Identify which cell holds the provided text, then report its [X, Y] central coordinate. 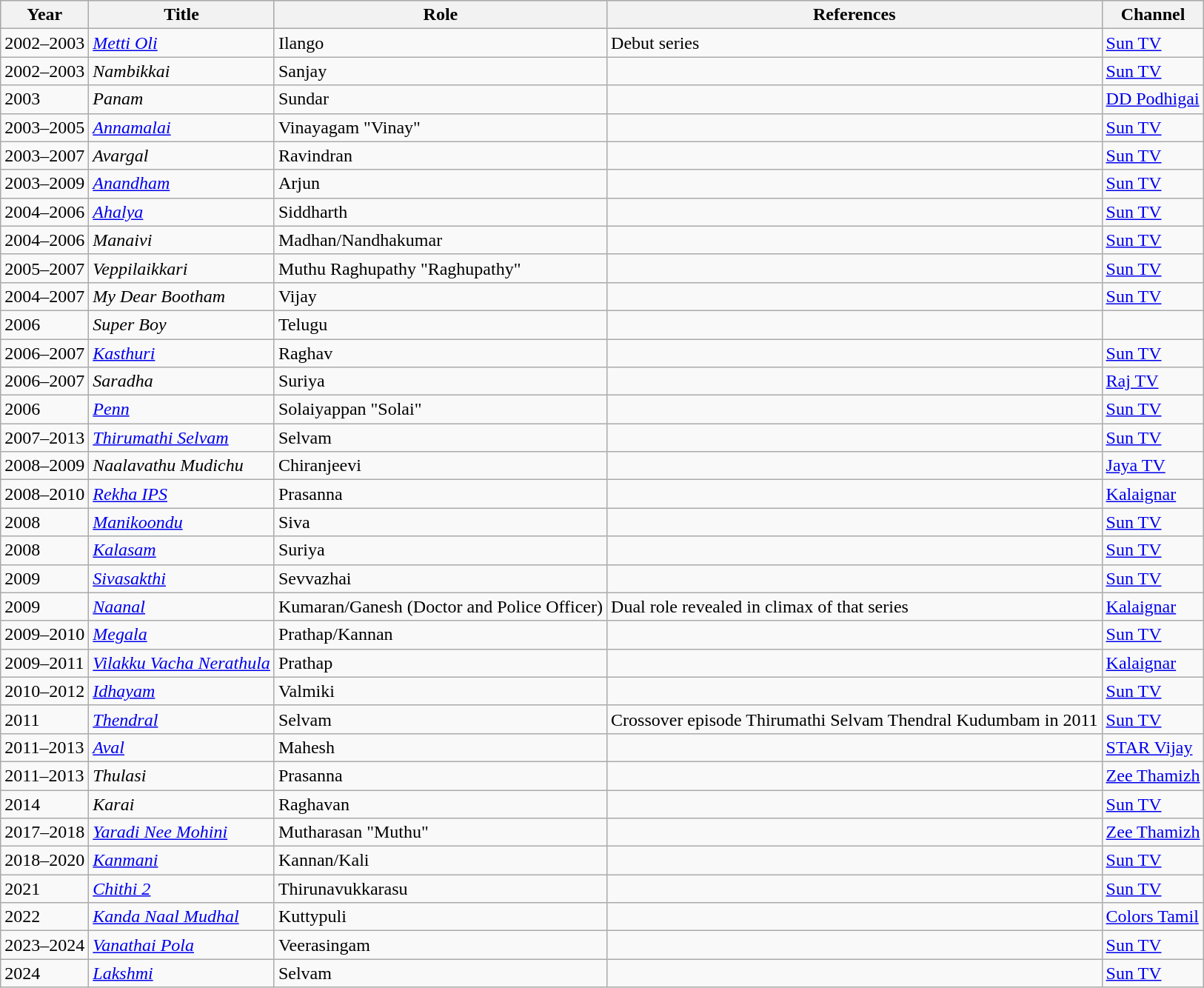
2008–2009 [44, 466]
Vinayagam "Vinay" [440, 127]
DD Podhigai [1153, 99]
Raghav [440, 353]
Channel [1153, 15]
Prathap [440, 663]
Thirunavukkarasu [440, 889]
2003 [44, 99]
Role [440, 15]
Kanmani [182, 861]
Lakshmi [182, 973]
Metti Oli [182, 43]
2018–2020 [44, 861]
Kanda Naal Mudhal [182, 917]
Super Boy [182, 324]
Chiranjeevi [440, 466]
2017–2018 [44, 832]
Arjun [440, 184]
Megala [182, 635]
Title [182, 15]
Dual role revealed in climax of that series [854, 607]
My Dear Bootham [182, 296]
Debut series [854, 43]
2024 [44, 973]
Ravindran [440, 156]
Nambikkai [182, 71]
STAR Vijay [1153, 747]
2005–2007 [44, 268]
2023–2024 [44, 945]
2014 [44, 804]
Ahalya [182, 212]
Raj TV [1153, 381]
Idhayam [182, 691]
Rekha IPS [182, 494]
Panam [182, 99]
Siva [440, 522]
Colors Tamil [1153, 917]
Sundar [440, 99]
2003–2009 [44, 184]
Penn [182, 410]
Valmiki [440, 691]
Annamalai [182, 127]
Siddharth [440, 212]
Vijay [440, 296]
Telugu [440, 324]
Ilango [440, 43]
Naalavathu Mudichu [182, 466]
Mutharasan "Muthu" [440, 832]
Sanjay [440, 71]
Vilakku Vacha Nerathula [182, 663]
2003–2005 [44, 127]
2004–2007 [44, 296]
Solaiyappan "Solai" [440, 410]
Kannan/Kali [440, 861]
Muthu Raghupathy "Raghupathy" [440, 268]
Manikoondu [182, 522]
2009–2011 [44, 663]
Sivasakthi [182, 578]
Kalasam [182, 550]
Kasthuri [182, 353]
Veppilaikkari [182, 268]
Saradha [182, 381]
2011 [44, 719]
Jaya TV [1153, 466]
Raghavan [440, 804]
Yaradi Nee Mohini [182, 832]
Naanal [182, 607]
Kumaran/Ganesh (Doctor and Police Officer) [440, 607]
Vanathai Pola [182, 945]
Prathap/Kannan [440, 635]
2021 [44, 889]
Chithi 2 [182, 889]
References [854, 15]
Madhan/Nandhakumar [440, 240]
Thendral [182, 719]
Veerasingam [440, 945]
Mahesh [440, 747]
Year [44, 15]
Karai [182, 804]
Avargal [182, 156]
2003–2007 [44, 156]
Thulasi [182, 775]
Manaivi [182, 240]
2009–2010 [44, 635]
Anandham [182, 184]
Thirumathi Selvam [182, 438]
Sevvazhai [440, 578]
Kuttypuli [440, 917]
Aval [182, 747]
Crossover episode Thirumathi Selvam Thendral Kudumbam in 2011 [854, 719]
2007–2013 [44, 438]
2010–2012 [44, 691]
2008–2010 [44, 494]
2022 [44, 917]
